Extract the [X, Y] coordinate from the center of the cell holding the provided text.  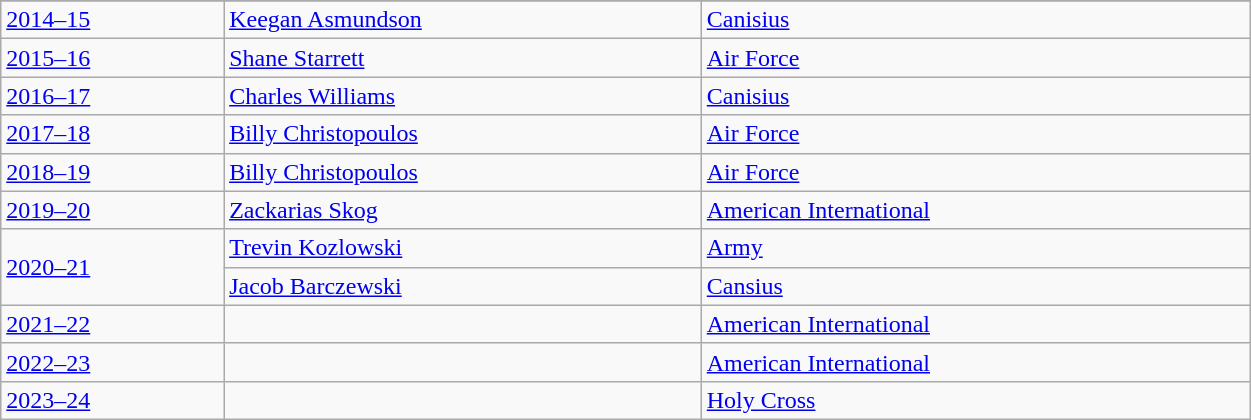
2015–16 [112, 58]
Jacob Barczewski [463, 286]
2021–22 [112, 324]
2016–17 [112, 96]
Zackarias Skog [463, 210]
Shane Starrett [463, 58]
2014–15 [112, 20]
Cansius [976, 286]
2022–23 [112, 362]
Trevin Kozlowski [463, 248]
2023–24 [112, 400]
2017–18 [112, 134]
Army [976, 248]
2018–19 [112, 172]
Holy Cross [976, 400]
2020–21 [112, 267]
Charles Williams [463, 96]
Keegan Asmundson [463, 20]
2019–20 [112, 210]
